Provide the [X, Y] coordinate of the cell's center where the given text is located.  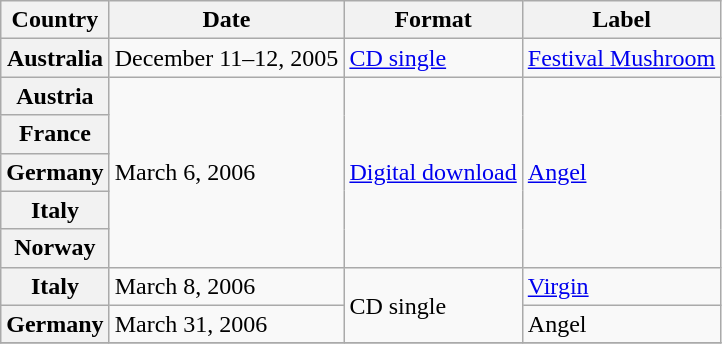
Label [621, 20]
Norway [55, 248]
Digital download [433, 172]
December 11–12, 2005 [226, 58]
Date [226, 20]
Country [55, 20]
Australia [55, 58]
Austria [55, 96]
Format [433, 20]
France [55, 134]
Festival Mushroom [621, 58]
March 31, 2006 [226, 324]
Virgin [621, 286]
March 6, 2006 [226, 172]
March 8, 2006 [226, 286]
